Detect which cell encompasses the target text, then output its [x, y] center coordinate. 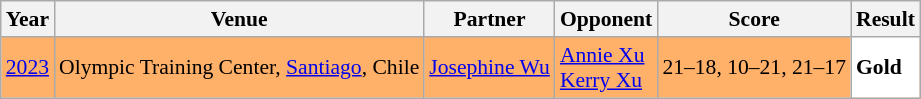
Olympic Training Center, Santiago, Chile [239, 68]
21–18, 10–21, 21–17 [754, 68]
Partner [490, 19]
Venue [239, 19]
Year [28, 19]
Annie Xu Kerry Xu [606, 68]
Opponent [606, 19]
Result [886, 19]
Josephine Wu [490, 68]
2023 [28, 68]
Gold [886, 68]
Score [754, 19]
